Search for the cell housing the specified text and yield its [x, y] center coordinate. 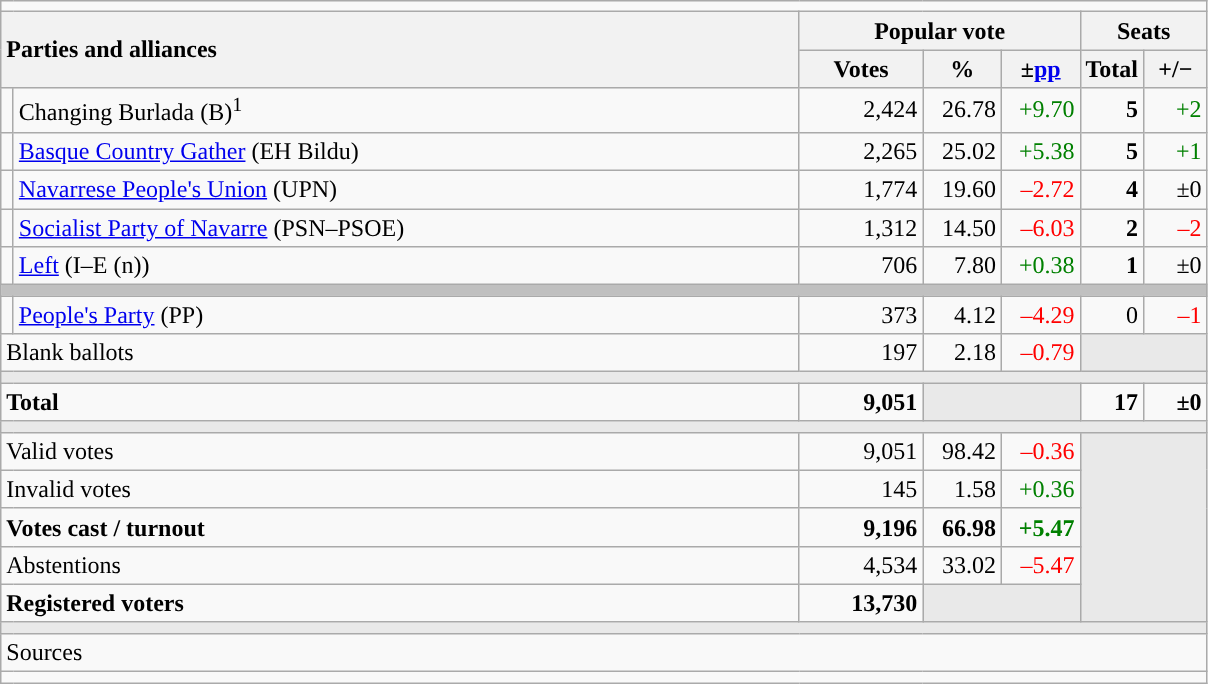
26.78 [962, 110]
2.18 [962, 353]
4 [1112, 190]
Parties and alliances [400, 50]
Sources [604, 652]
–5.47 [1040, 565]
4.12 [962, 315]
% [962, 69]
Seats [1144, 31]
Popular vote [940, 31]
25.02 [962, 151]
145 [861, 489]
197 [861, 353]
2 [1112, 228]
+2 [1176, 110]
Votes [861, 69]
Basque Country Gather (EH Bildu) [406, 151]
+5.38 [1040, 151]
+0.36 [1040, 489]
2,265 [861, 151]
17 [1112, 402]
±pp [1040, 69]
Registered voters [400, 603]
Changing Burlada (B)1 [406, 110]
373 [861, 315]
9,196 [861, 527]
–4.29 [1040, 315]
Abstentions [400, 565]
–0.79 [1040, 353]
Navarrese People's Union (UPN) [406, 190]
98.42 [962, 451]
–2.72 [1040, 190]
19.60 [962, 190]
1 [1112, 266]
+5.47 [1040, 527]
1,774 [861, 190]
Blank ballots [400, 353]
+1 [1176, 151]
–0.36 [1040, 451]
2,424 [861, 110]
Left (I–E (n)) [406, 266]
1,312 [861, 228]
33.02 [962, 565]
Valid votes [400, 451]
–6.03 [1040, 228]
Votes cast / turnout [400, 527]
66.98 [962, 527]
1.58 [962, 489]
0 [1112, 315]
14.50 [962, 228]
Invalid votes [400, 489]
706 [861, 266]
4,534 [861, 565]
+0.38 [1040, 266]
7.80 [962, 266]
–2 [1176, 228]
+9.70 [1040, 110]
+/− [1176, 69]
–1 [1176, 315]
Socialist Party of Navarre (PSN–PSOE) [406, 228]
13,730 [861, 603]
People's Party (PP) [406, 315]
